Extract the (X, Y) coordinate from the center of the cell holding the provided text.  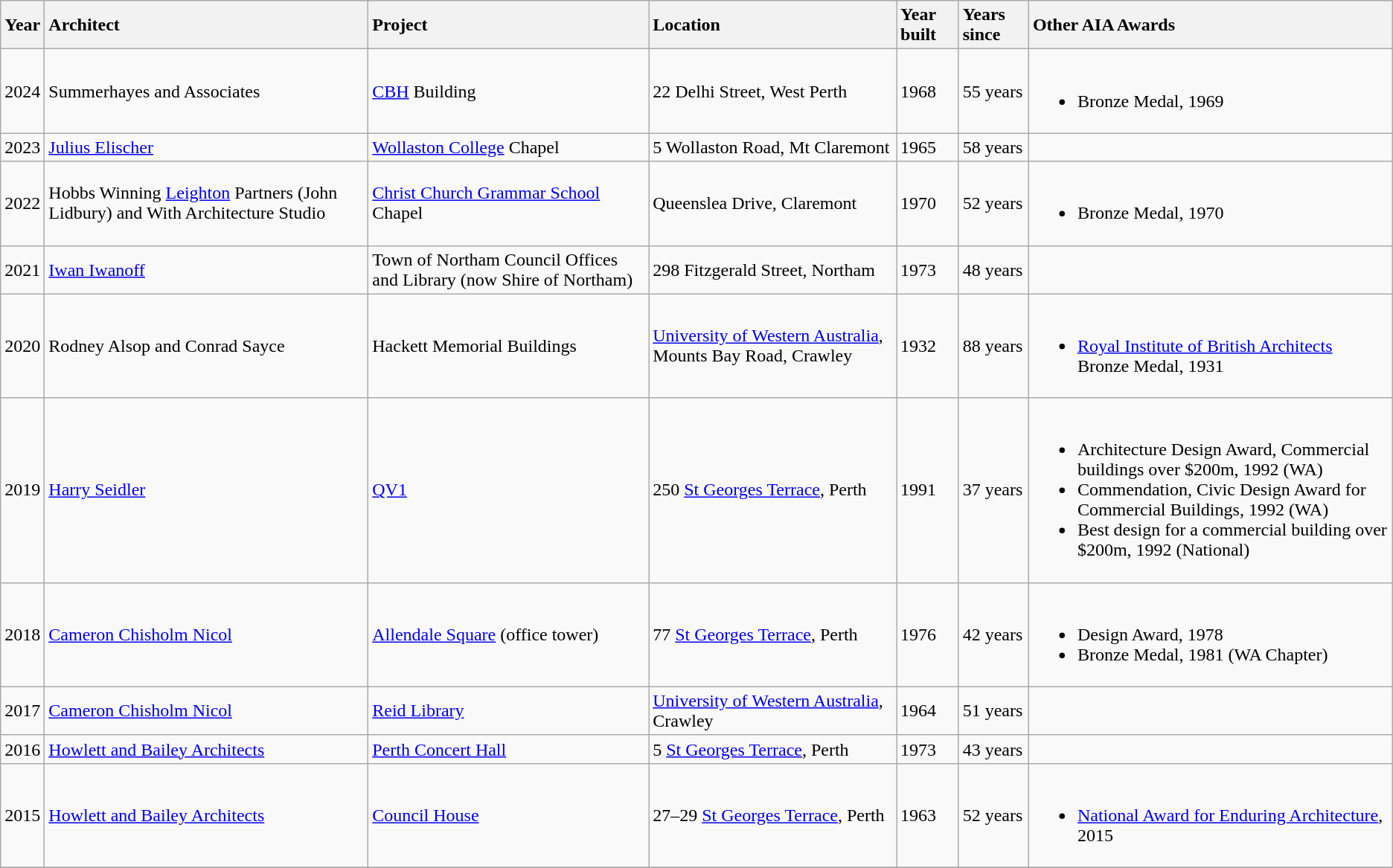
Location (772, 25)
250 St Georges Terrace, Perth (772, 490)
QV1 (509, 490)
CBH Building (509, 91)
University of Western Australia, Mounts Bay Road, Crawley (772, 346)
Town of Northam Council Offices and Library (now Shire of Northam) (509, 269)
Perth Concert Hall (509, 749)
Allendale Square (office tower) (509, 634)
88 years (993, 346)
5 Wollaston Road, Mt Claremont (772, 147)
Other AIA Awards (1210, 25)
43 years (993, 749)
48 years (993, 269)
Royal Institute of British Architects Bronze Medal, 1931 (1210, 346)
1976 (928, 634)
Queenslea Drive, Claremont (772, 204)
51 years (993, 711)
55 years (993, 91)
2017 (22, 711)
2019 (22, 490)
Years since (993, 25)
1963 (928, 815)
Architect (207, 25)
2015 (22, 815)
2021 (22, 269)
Hackett Memorial Buildings (509, 346)
1970 (928, 204)
5 St Georges Terrace, Perth (772, 749)
Year (22, 25)
Julius Elischer (207, 147)
University of Western Australia, Crawley (772, 711)
Iwan Iwanoff (207, 269)
2023 (22, 147)
2024 (22, 91)
1991 (928, 490)
42 years (993, 634)
Hobbs Winning Leighton Partners (John Lidbury) and With Architecture Studio (207, 204)
Project (509, 25)
1964 (928, 711)
1932 (928, 346)
58 years (993, 147)
National Award for Enduring Architecture, 2015 (1210, 815)
1965 (928, 147)
22 Delhi Street, West Perth (772, 91)
Bronze Medal, 1970 (1210, 204)
Summerhayes and Associates (207, 91)
37 years (993, 490)
Year built (928, 25)
2022 (22, 204)
Rodney Alsop and Conrad Sayce (207, 346)
298 Fitzgerald Street, Northam (772, 269)
Design Award, 1978Bronze Medal, 1981 (WA Chapter) (1210, 634)
Bronze Medal, 1969 (1210, 91)
1968 (928, 91)
2018 (22, 634)
Reid Library (509, 711)
2020 (22, 346)
27–29 St Georges Terrace, Perth (772, 815)
Christ Church Grammar School Chapel (509, 204)
77 St Georges Terrace, Perth (772, 634)
Wollaston College Chapel (509, 147)
Council House (509, 815)
2016 (22, 749)
Harry Seidler (207, 490)
